From the cell containing the given text, extract its center point as (X, Y) coordinate. 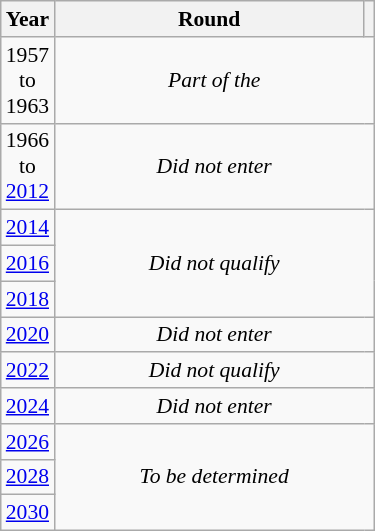
2014 (28, 228)
Year (28, 19)
2022 (28, 371)
Round (209, 19)
2024 (28, 406)
To be determined (214, 478)
2028 (28, 477)
2020 (28, 335)
1966to2012 (28, 166)
1957to1963 (28, 80)
2018 (28, 299)
Part of the (214, 80)
2016 (28, 264)
2030 (28, 513)
2026 (28, 442)
